From the cell containing the given text, extract its center point as (X, Y) coordinate. 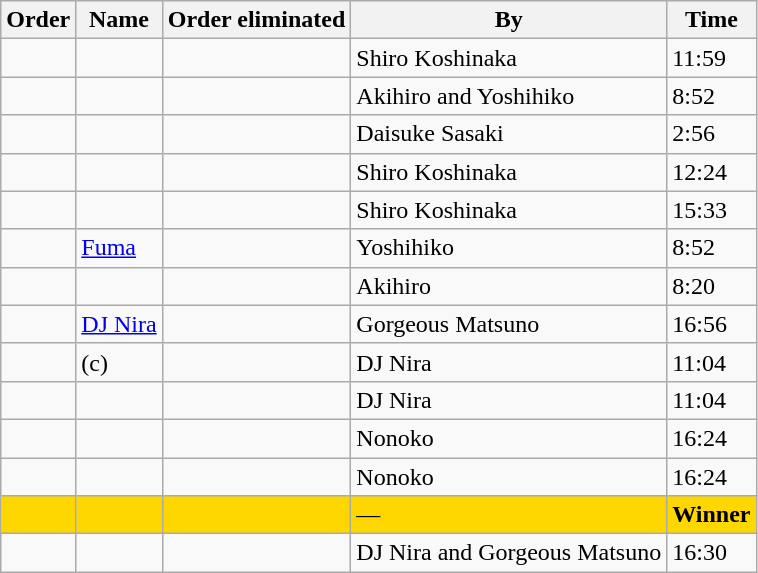
Time (712, 20)
Yoshihiko (509, 248)
2:56 (712, 134)
(c) (119, 362)
12:24 (712, 172)
Gorgeous Matsuno (509, 324)
Name (119, 20)
8:20 (712, 286)
16:30 (712, 553)
11:59 (712, 58)
16:56 (712, 324)
By (509, 20)
Order eliminated (256, 20)
Daisuke Sasaki (509, 134)
Winner (712, 515)
Order (38, 20)
— (509, 515)
DJ Nira and Gorgeous Matsuno (509, 553)
Fuma (119, 248)
Akihiro (509, 286)
15:33 (712, 210)
Akihiro and Yoshihiko (509, 96)
